Search for the cell housing the specified text and yield its (x, y) center coordinate. 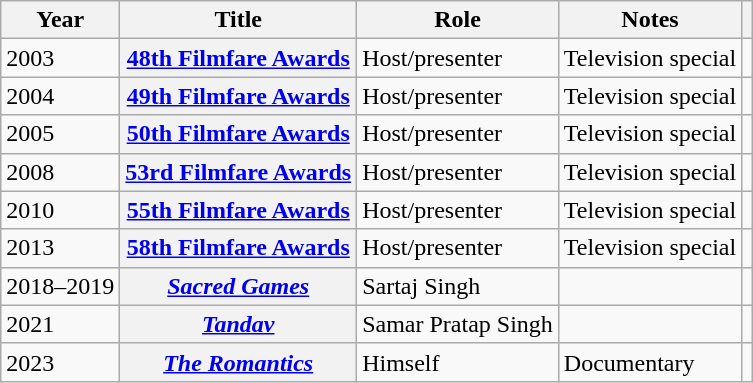
2008 (60, 172)
49th Filmfare Awards (238, 96)
2018–2019 (60, 286)
Tandav (238, 324)
2023 (60, 362)
2010 (60, 210)
53rd Filmfare Awards (238, 172)
Notes (650, 20)
The Romantics (238, 362)
2004 (60, 96)
Title (238, 20)
2013 (60, 248)
Documentary (650, 362)
Sartaj Singh (458, 286)
50th Filmfare Awards (238, 134)
2021 (60, 324)
Himself (458, 362)
48th Filmfare Awards (238, 58)
Role (458, 20)
Year (60, 20)
58th Filmfare Awards (238, 248)
55th Filmfare Awards (238, 210)
Sacred Games (238, 286)
Samar Pratap Singh (458, 324)
2003 (60, 58)
2005 (60, 134)
